Provide the [X, Y] coordinate of the cell's center where the given text is located.  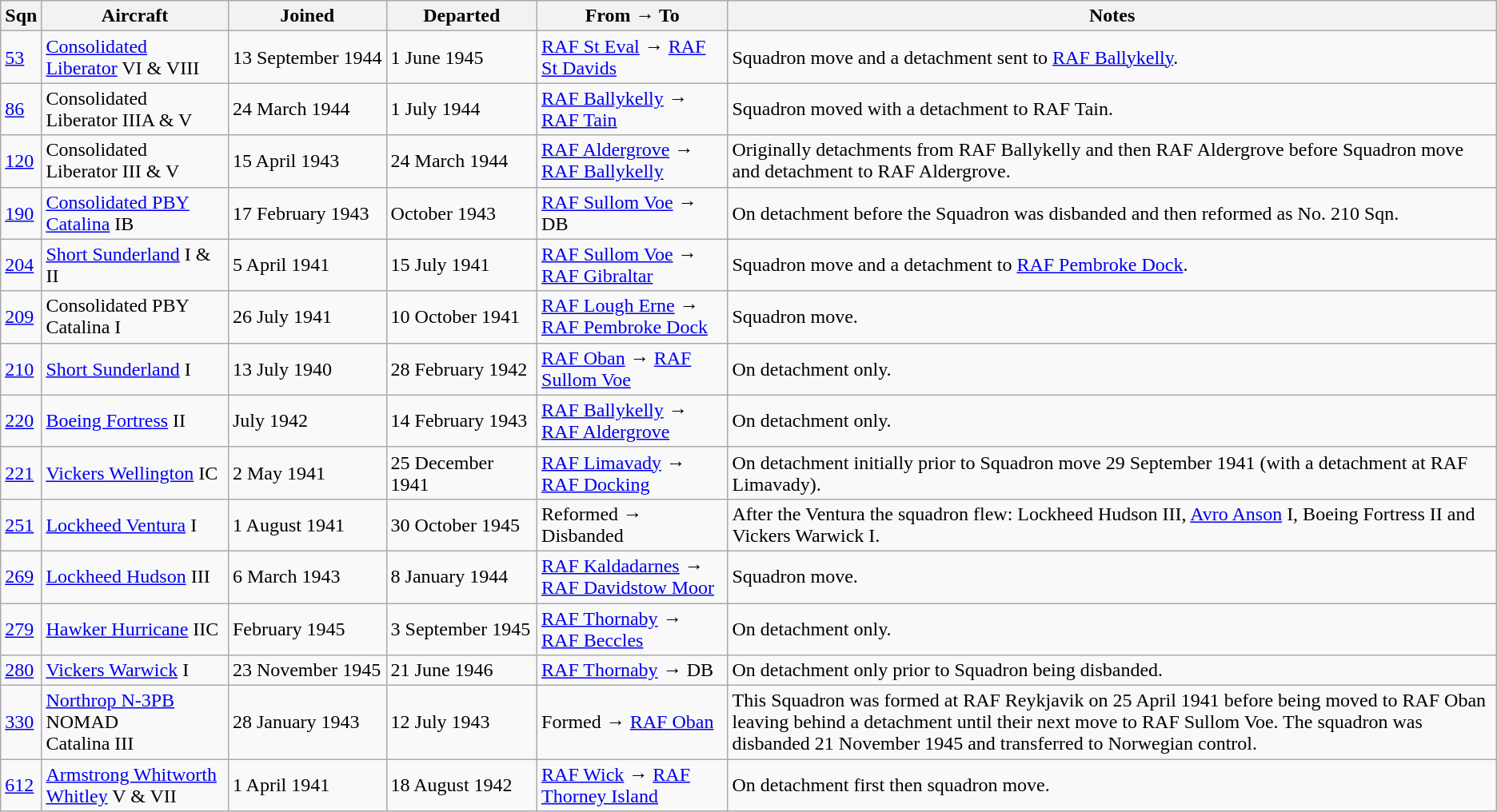
5 April 1941 [307, 265]
18 August 1942 [461, 785]
February 1945 [307, 628]
RAF Kaldadarnes → RAF Davidstow Moor [633, 577]
86 [21, 109]
210 [21, 369]
RAF Ballykelly → RAF Aldergrove [633, 420]
Originally detachments from RAF Ballykelly and then RAF Aldergrove before Squadron move and detachment to RAF Aldergrove. [1112, 161]
17 February 1943 [307, 213]
Notes [1112, 16]
RAF Aldergrove → RAF Ballykelly [633, 161]
Vickers Wellington IC [134, 473]
220 [21, 420]
330 [21, 722]
13 September 1944 [307, 58]
Short Sunderland I [134, 369]
On detachment initially prior to Squadron move 29 September 1941 (with a detachment at RAF Limavady). [1112, 473]
1 July 1944 [461, 109]
RAF Limavady → RAF Docking [633, 473]
October 1943 [461, 213]
Short Sunderland I & II [134, 265]
On detachment only prior to Squadron being disbanded. [1112, 671]
Vickers Warwick I [134, 671]
15 April 1943 [307, 161]
Consolidated Liberator VI & VIII [134, 58]
RAF Ballykelly → RAF Tain [633, 109]
28 February 1942 [461, 369]
Boeing Fortress II [134, 420]
190 [21, 213]
RAF Thornaby → DB [633, 671]
14 February 1943 [461, 420]
Consolidated PBY Catalina IB [134, 213]
Joined [307, 16]
28 January 1943 [307, 722]
612 [21, 785]
25 December 1941 [461, 473]
23 November 1945 [307, 671]
Reformed → Disbanded [633, 524]
Northrop N-3PB NOMAD Catalina III [134, 722]
Squadron moved with a detachment to RAF Tain. [1112, 109]
21 June 1946 [461, 671]
279 [21, 628]
Consolidated Liberator IIIA & V [134, 109]
Consolidated PBY Catalina I [134, 316]
10 October 1941 [461, 316]
Armstrong Whitworth Whitley V & VII [134, 785]
RAF St Eval → RAF St Davids [633, 58]
1 August 1941 [307, 524]
1 June 1945 [461, 58]
RAF Sullom Voe → DB [633, 213]
2 May 1941 [307, 473]
53 [21, 58]
RAF Thornaby → RAF Beccles [633, 628]
On detachment first then squadron move. [1112, 785]
RAF Oban → RAF Sullom Voe [633, 369]
Sqn [21, 16]
RAF Lough Erne → RAF Pembroke Dock [633, 316]
8 January 1944 [461, 577]
209 [21, 316]
3 September 1945 [461, 628]
RAF Wick → RAF Thorney Island [633, 785]
RAF Sullom Voe → RAF Gibraltar [633, 265]
After the Ventura the squadron flew: Lockheed Hudson III, Avro Anson I, Boeing Fortress II and Vickers Warwick I. [1112, 524]
221 [21, 473]
Squadron move and a detachment sent to RAF Ballykelly. [1112, 58]
Consolidated Liberator III & V [134, 161]
1 April 1941 [307, 785]
Hawker Hurricane IIC [134, 628]
280 [21, 671]
July 1942 [307, 420]
6 March 1943 [307, 577]
From → To [633, 16]
15 July 1941 [461, 265]
30 October 1945 [461, 524]
On detachment before the Squadron was disbanded and then reformed as No. 210 Sqn. [1112, 213]
251 [21, 524]
Squadron move and a detachment to RAF Pembroke Dock. [1112, 265]
Lockheed Ventura I [134, 524]
204 [21, 265]
26 July 1941 [307, 316]
120 [21, 161]
Formed → RAF Oban [633, 722]
269 [21, 577]
Departed [461, 16]
12 July 1943 [461, 722]
Aircraft [134, 16]
13 July 1940 [307, 369]
Lockheed Hudson III [134, 577]
